Output the (X, Y) coordinate of the center of the cell containing the given text.  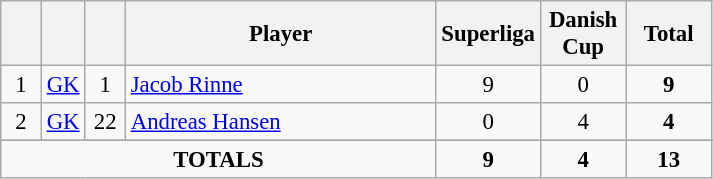
22 (106, 122)
Danish Cup (583, 34)
Total (669, 34)
2 (22, 122)
Player (280, 34)
TOTALS (218, 160)
Superliga (488, 34)
13 (669, 160)
Andreas Hansen (280, 122)
Jacob Rinne (280, 85)
